Search for the cell housing the specified text and yield its (x, y) center coordinate. 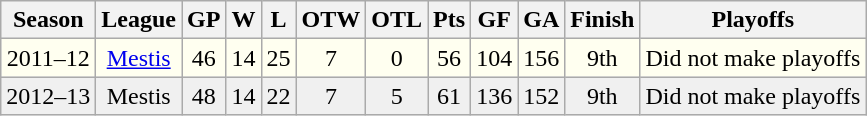
Pts (450, 20)
61 (450, 96)
Finish (602, 20)
OTW (331, 20)
156 (542, 58)
25 (278, 58)
0 (397, 58)
46 (204, 58)
Season (48, 20)
2012–13 (48, 96)
OTL (397, 20)
League (139, 20)
L (278, 20)
48 (204, 96)
GA (542, 20)
5 (397, 96)
GP (204, 20)
GF (494, 20)
22 (278, 96)
136 (494, 96)
104 (494, 58)
W (244, 20)
2011–12 (48, 58)
Playoffs (753, 20)
56 (450, 58)
152 (542, 96)
